Locate the cell with the specified text and output its (x, y) center coordinate. 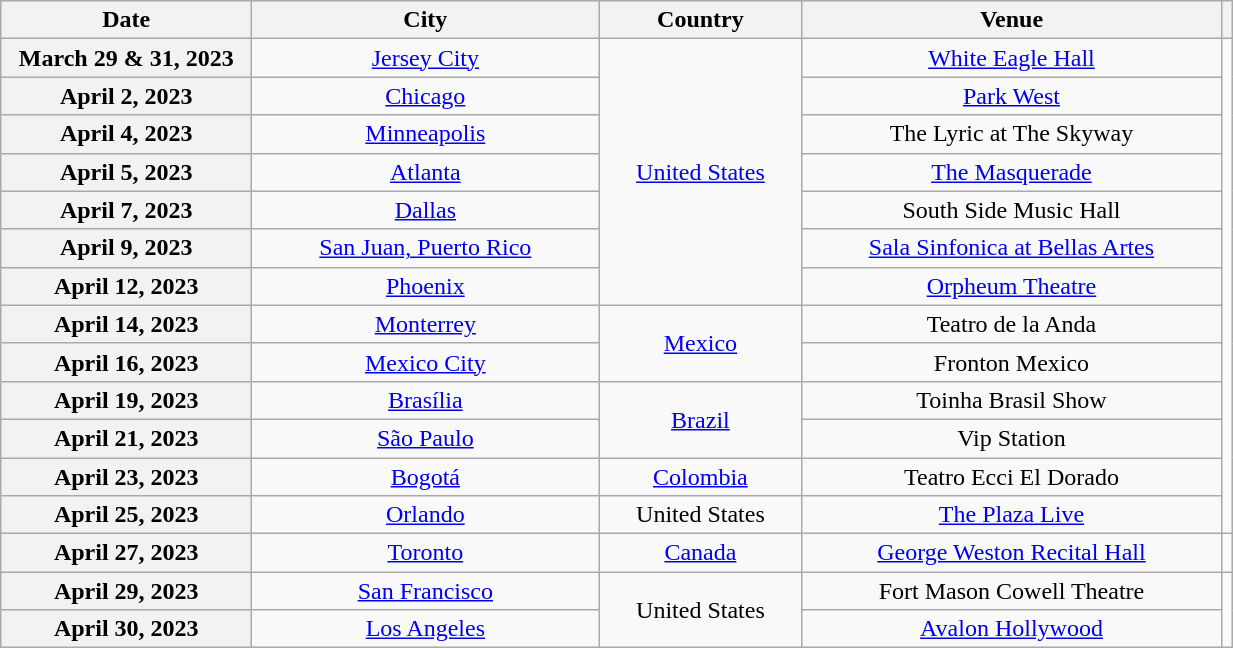
Park West (1012, 96)
Colombia (700, 477)
Brasília (426, 400)
April 9, 2023 (126, 248)
George Weston Recital Hall (1012, 553)
March 29 & 31, 2023 (126, 58)
Venue (1012, 20)
Teatro de la Anda (1012, 324)
April 14, 2023 (126, 324)
White Eagle Hall (1012, 58)
Sala Sinfonica at Bellas Artes (1012, 248)
Orpheum Theatre (1012, 286)
City (426, 20)
Orlando (426, 515)
April 25, 2023 (126, 515)
Teatro Ecci El Dorado (1012, 477)
Fronton Mexico (1012, 362)
Fort Mason Cowell Theatre (1012, 591)
The Lyric at The Skyway (1012, 134)
April 27, 2023 (126, 553)
April 29, 2023 (126, 591)
Mexico City (426, 362)
Toronto (426, 553)
April 5, 2023 (126, 172)
San Juan, Puerto Rico (426, 248)
Country (700, 20)
April 19, 2023 (126, 400)
South Side Music Hall (1012, 210)
Mexico (700, 343)
Los Angeles (426, 629)
April 7, 2023 (126, 210)
São Paulo (426, 438)
Canada (700, 553)
Atlanta (426, 172)
The Plaza Live (1012, 515)
April 2, 2023 (126, 96)
San Francisco (426, 591)
April 21, 2023 (126, 438)
Toinha Brasil Show (1012, 400)
Phoenix (426, 286)
April 23, 2023 (126, 477)
April 16, 2023 (126, 362)
Dallas (426, 210)
Bogotá (426, 477)
The Masquerade (1012, 172)
Avalon Hollywood (1012, 629)
Vip Station (1012, 438)
April 4, 2023 (126, 134)
Brazil (700, 419)
Jersey City (426, 58)
Chicago (426, 96)
Minneapolis (426, 134)
April 12, 2023 (126, 286)
Date (126, 20)
April 30, 2023 (126, 629)
Monterrey (426, 324)
